Provide the [x, y] coordinate of the cell's center where the given text is located.  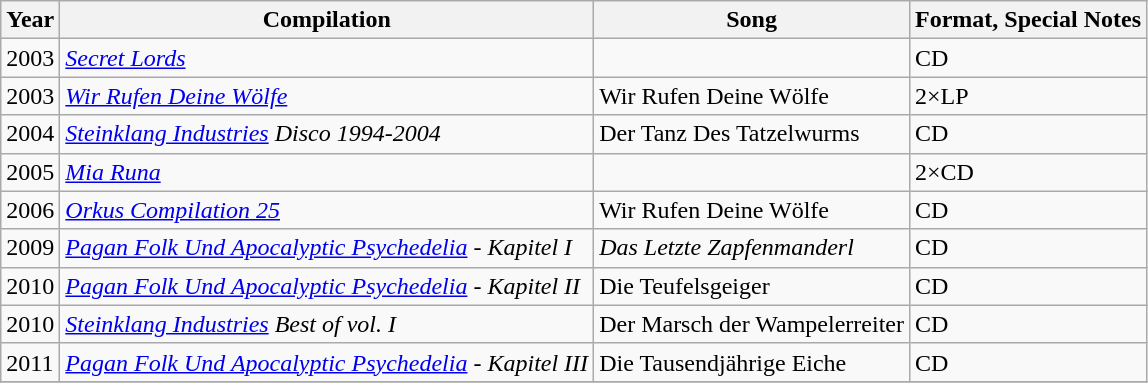
Pagan Folk Und Apocalyptic Psychedelia - Kapitel III [327, 362]
2004 [30, 134]
Format, Special Notes [1028, 20]
Die Tausendjährige Eiche [752, 362]
Year [30, 20]
Die Teufelsgeiger [752, 286]
2×CD [1028, 172]
Steinklang Industries Best of vol. I [327, 324]
Compilation [327, 20]
Mia Runa [327, 172]
Der Marsch der Wampelerreiter [752, 324]
2005 [30, 172]
Pagan Folk Und Apocalyptic Psychedelia - Kapitel I [327, 248]
2006 [30, 210]
Secret Lords [327, 58]
2×LP [1028, 96]
2009 [30, 248]
Pagan Folk Und Apocalyptic Psychedelia - Kapitel II [327, 286]
Das Letzte Zapfenmanderl [752, 248]
Steinklang Industries Disco 1994-2004 [327, 134]
2011 [30, 362]
Song [752, 20]
Der Tanz Des Tatzelwurms [752, 134]
Orkus Compilation 25 [327, 210]
